Capture the cell that displays the provided text and extract its (x, y) central coordinate. 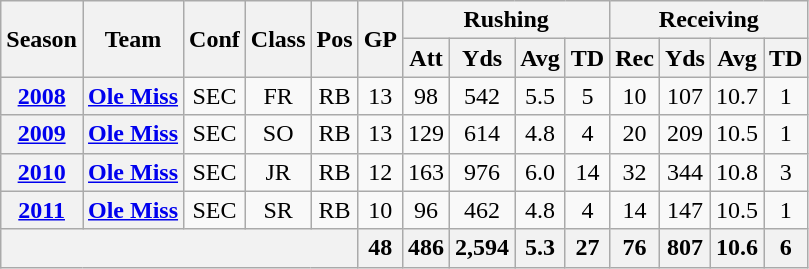
807 (684, 248)
129 (426, 134)
2009 (42, 134)
20 (635, 134)
Att (426, 58)
462 (482, 210)
10.7 (736, 96)
209 (684, 134)
5.5 (540, 96)
486 (426, 248)
JR (278, 172)
76 (635, 248)
FR (278, 96)
10.6 (736, 248)
12 (380, 172)
32 (635, 172)
5.3 (540, 248)
Season (42, 39)
Team (132, 39)
SR (278, 210)
976 (482, 172)
96 (426, 210)
542 (482, 96)
163 (426, 172)
GP (380, 39)
5 (587, 96)
SO (278, 134)
6 (786, 248)
3 (786, 172)
6.0 (540, 172)
107 (684, 96)
Receiving (709, 20)
Rushing (506, 20)
27 (587, 248)
147 (684, 210)
2008 (42, 96)
Conf (215, 39)
2011 (42, 210)
98 (426, 96)
344 (684, 172)
2,594 (482, 248)
10.8 (736, 172)
2010 (42, 172)
Pos (334, 39)
Class (278, 39)
Rec (635, 58)
614 (482, 134)
48 (380, 248)
